Extract the [x, y] coordinate from the center of the cell holding the provided text.  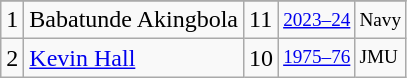
Kevin Hall [134, 58]
10 [262, 58]
11 [262, 20]
2023–24 [317, 20]
1975–76 [317, 58]
Babatunde Akingbola [134, 20]
JMU [380, 58]
2 [12, 58]
Navy [380, 20]
1 [12, 20]
